Find where the given text appears and provide that cell's center as [x, y] coordinate. 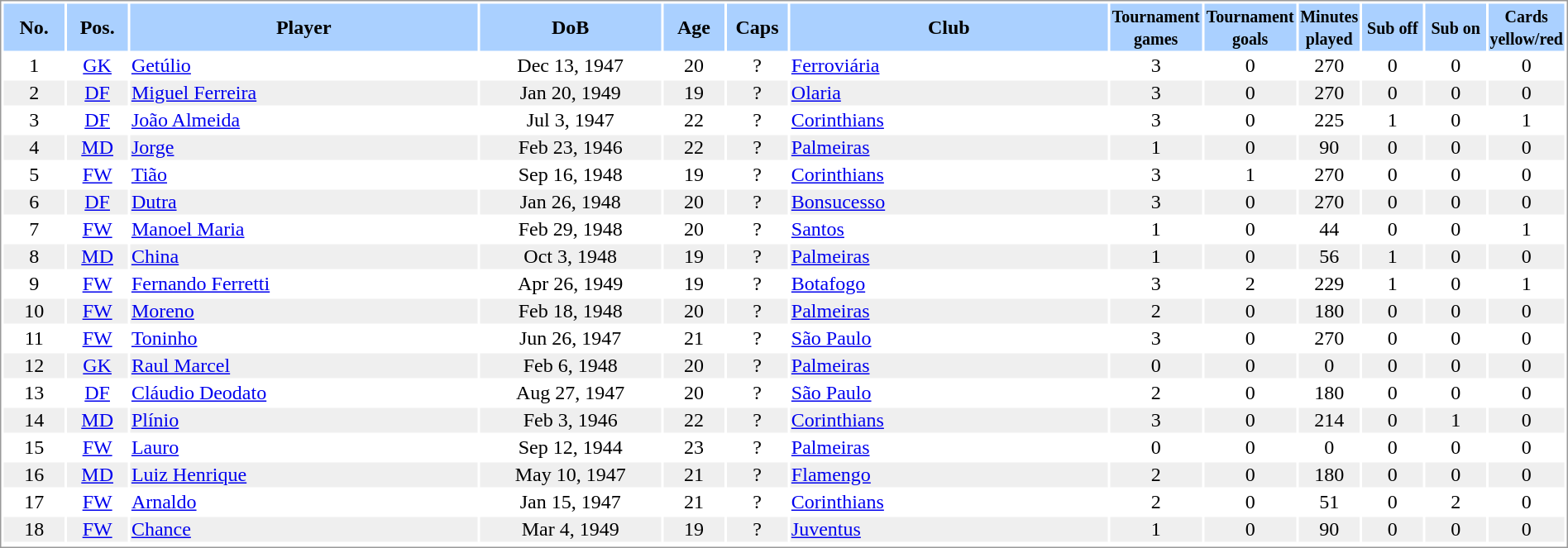
Arnaldo [304, 502]
Tournamentgames [1156, 26]
Moreno [304, 312]
Feb 3, 1946 [571, 421]
Apr 26, 1949 [571, 284]
Dec 13, 1947 [571, 65]
Olaria [949, 93]
12 [33, 366]
Player [304, 26]
Jan 20, 1949 [571, 93]
44 [1329, 229]
18 [33, 530]
6 [33, 203]
Cláudio Deodato [304, 393]
Jorge [304, 148]
13 [33, 393]
Jan 26, 1948 [571, 203]
Lauro [304, 447]
Dutra [304, 203]
51 [1329, 502]
Club [949, 26]
11 [33, 338]
14 [33, 421]
Feb 18, 1948 [571, 312]
João Almeida [304, 120]
Juventus [949, 530]
Tournamentgoals [1250, 26]
16 [33, 475]
229 [1329, 284]
Fernando Ferretti [304, 284]
15 [33, 447]
May 10, 1947 [571, 475]
Feb 23, 1946 [571, 148]
Jul 3, 1947 [571, 120]
Bonsucesso [949, 203]
Chance [304, 530]
Jan 15, 1947 [571, 502]
8 [33, 257]
Mar 4, 1949 [571, 530]
China [304, 257]
No. [33, 26]
Manoel Maria [304, 229]
Flamengo [949, 475]
Sep 16, 1948 [571, 174]
214 [1329, 421]
Sub off [1393, 26]
5 [33, 174]
225 [1329, 120]
9 [33, 284]
Botafogo [949, 284]
Getúlio [304, 65]
Jun 26, 1947 [571, 338]
Age [693, 26]
Pos. [98, 26]
Miguel Ferreira [304, 93]
7 [33, 229]
Oct 3, 1948 [571, 257]
10 [33, 312]
Caps [758, 26]
Cardsyellow/red [1527, 26]
Feb 6, 1948 [571, 366]
DoB [571, 26]
Aug 27, 1947 [571, 393]
Sub on [1456, 26]
4 [33, 148]
Sep 12, 1944 [571, 447]
17 [33, 502]
Luiz Henrique [304, 475]
Raul Marcel [304, 366]
Ferroviária [949, 65]
23 [693, 447]
Tião [304, 174]
Toninho [304, 338]
Santos [949, 229]
Minutesplayed [1329, 26]
Feb 29, 1948 [571, 229]
56 [1329, 257]
Plínio [304, 421]
